Determine the [X, Y] coordinate at the center of the cell enclosing the given text.  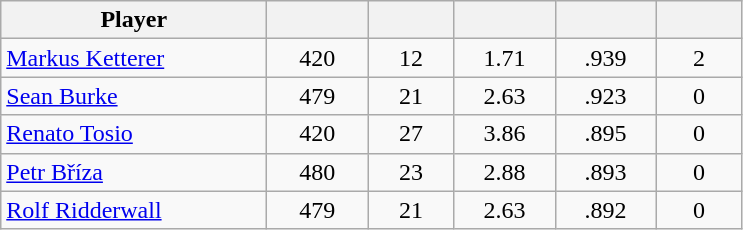
Petr Bříza [134, 172]
2 [699, 58]
Sean Burke [134, 96]
23 [411, 172]
Renato Tosio [134, 134]
.923 [606, 96]
.892 [606, 210]
12 [411, 58]
Rolf Ridderwall [134, 210]
480 [318, 172]
1.71 [504, 58]
.895 [606, 134]
3.86 [504, 134]
2.88 [504, 172]
27 [411, 134]
Markus Ketterer [134, 58]
Player [134, 20]
.893 [606, 172]
.939 [606, 58]
